Pinpoint the cell where the given text exists, returning its [x, y] midpoint coordinate. 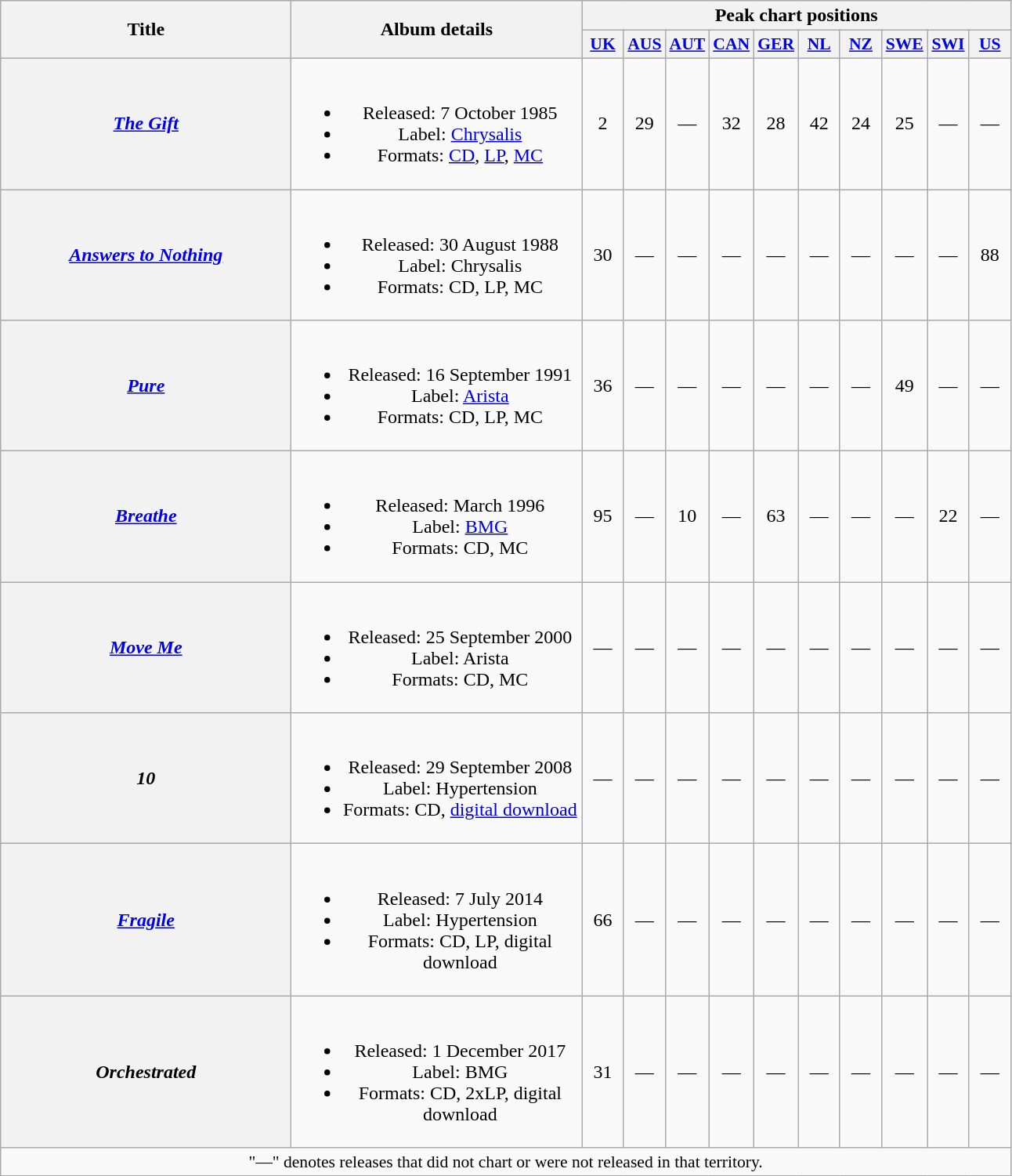
28 [775, 124]
"—" denotes releases that did not chart or were not released in that territory. [506, 1162]
GER [775, 45]
66 [603, 920]
49 [905, 385]
NZ [860, 45]
Answers to Nothing [146, 255]
32 [732, 124]
Pure [146, 385]
NL [819, 45]
22 [948, 517]
31 [603, 1072]
SWI [948, 45]
The Gift [146, 124]
2 [603, 124]
Released: 25 September 2000Label: AristaFormats: CD, MC [437, 647]
25 [905, 124]
Released: 7 October 1985Label: ChrysalisFormats: CD, LP, MC [437, 124]
88 [990, 255]
Released: 29 September 2008Label: HypertensionFormats: CD, digital download [437, 779]
UK [603, 45]
24 [860, 124]
SWE [905, 45]
95 [603, 517]
Released: 30 August 1988Label: ChrysalisFormats: CD, LP, MC [437, 255]
Released: 16 September 1991Label: AristaFormats: CD, LP, MC [437, 385]
29 [644, 124]
30 [603, 255]
Orchestrated [146, 1072]
Album details [437, 30]
36 [603, 385]
AUS [644, 45]
Fragile [146, 920]
Released: March 1996Label: BMGFormats: CD, MC [437, 517]
42 [819, 124]
Title [146, 30]
Released: 1 December 2017Label: BMGFormats: CD, 2xLP, digital download [437, 1072]
Peak chart positions [797, 16]
63 [775, 517]
Breathe [146, 517]
Move Me [146, 647]
AUT [688, 45]
US [990, 45]
Released: 7 July 2014Label: HypertensionFormats: CD, LP, digital download [437, 920]
CAN [732, 45]
